Search for the cell housing the specified text and yield its [X, Y] center coordinate. 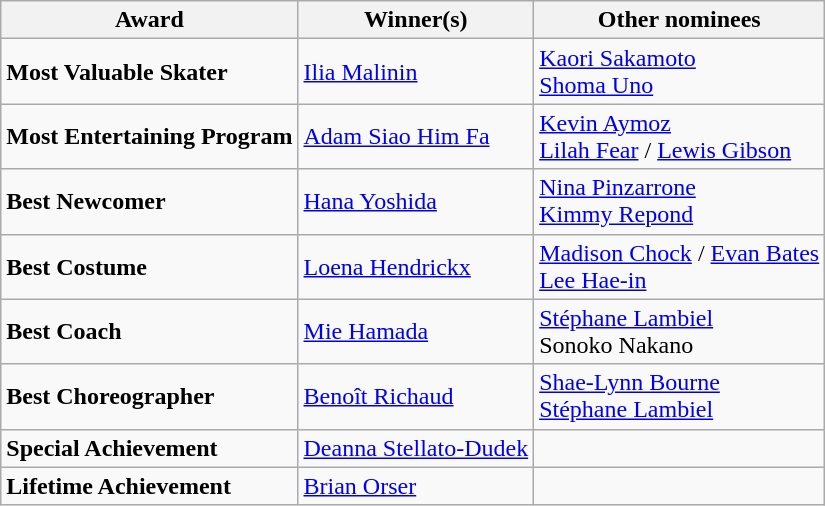
Mie Hamada [416, 332]
Most Entertaining Program [150, 136]
Winner(s) [416, 20]
Best Choreographer [150, 396]
Shae-Lynn Bourne Stéphane Lambiel [680, 396]
Ilia Malinin [416, 72]
Best Costume [150, 266]
Hana Yoshida [416, 202]
Loena Hendrickx [416, 266]
Madison Chock / Evan Bates Lee Hae-in [680, 266]
Best Coach [150, 332]
Lifetime Achievement [150, 486]
Kevin Aymoz Lilah Fear / Lewis Gibson [680, 136]
Best Newcomer [150, 202]
Stéphane Lambiel Sonoko Nakano [680, 332]
Other nominees [680, 20]
Special Achievement [150, 448]
Most Valuable Skater [150, 72]
Brian Orser [416, 486]
Award [150, 20]
Nina Pinzarrone Kimmy Repond [680, 202]
Benoît Richaud [416, 396]
Adam Siao Him Fa [416, 136]
Kaori Sakamoto Shoma Uno [680, 72]
Deanna Stellato-Dudek [416, 448]
